Locate the cell with the specified text and output its [X, Y] center coordinate. 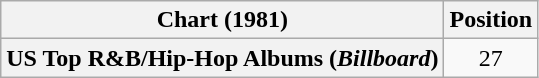
27 [491, 58]
Chart (1981) [222, 20]
Position [491, 20]
US Top R&B/Hip-Hop Albums (Billboard) [222, 58]
